Detect which cell encompasses the target text, then output its (x, y) center coordinate. 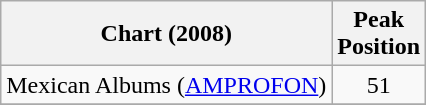
51 (379, 85)
Chart (2008) (166, 34)
PeakPosition (379, 34)
Mexican Albums (AMPROFON) (166, 85)
